Capture the cell that displays the provided text and extract its [x, y] central coordinate. 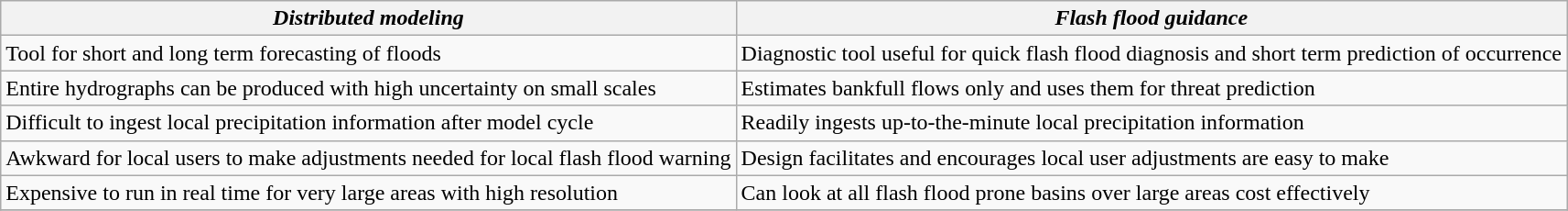
Expensive to run in real time for very large areas with high resolution [368, 193]
Difficult to ingest local precipitation information after model cycle [368, 123]
Diagnostic tool useful for quick flash flood diagnosis and short term prediction of occurrence [1152, 53]
Tool for short and long term forecasting of floods [368, 53]
Awkward for local users to make adjustments needed for local flash flood warning [368, 158]
Estimates bankfull flows only and uses them for threat prediction [1152, 88]
Readily ingests up-to-the-minute local precipitation information [1152, 123]
Design facilitates and encourages local user adjustments are easy to make [1152, 158]
Flash flood guidance [1152, 18]
Can look at all flash flood prone basins over large areas cost effectively [1152, 193]
Entire hydrographs can be produced with high uncertainty on small scales [368, 88]
Distributed modeling [368, 18]
